Return the (X, Y) coordinate for the center point of the cell that contains the specified text.  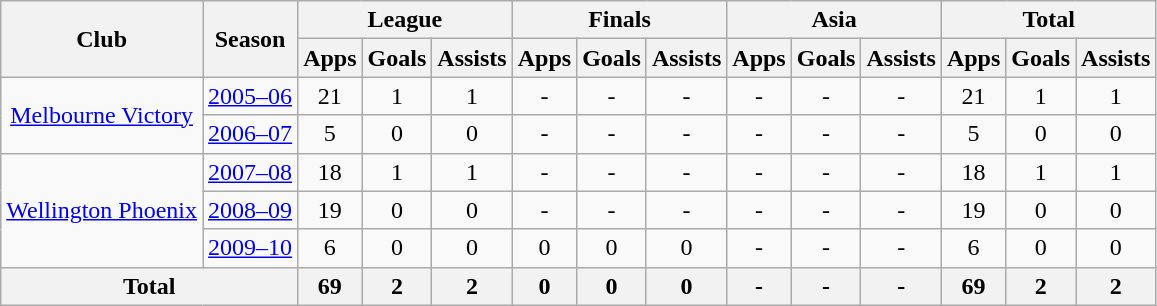
Club (102, 39)
2007–08 (250, 172)
League (406, 20)
2005–06 (250, 96)
Wellington Phoenix (102, 210)
Season (250, 39)
2009–10 (250, 248)
2006–07 (250, 134)
Melbourne Victory (102, 115)
Asia (834, 20)
Finals (620, 20)
2008–09 (250, 210)
